Determine the (x, y) coordinate at the center of the cell enclosing the given text.  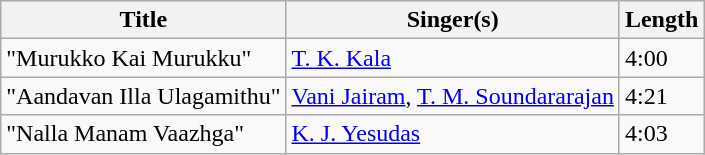
"Aandavan Illa Ulagamithu" (144, 96)
4:00 (661, 58)
K. J. Yesudas (452, 134)
"Nalla Manam Vaazhga" (144, 134)
4:03 (661, 134)
Length (661, 20)
Vani Jairam, T. M. Soundararajan (452, 96)
Singer(s) (452, 20)
"Murukko Kai Murukku" (144, 58)
T. K. Kala (452, 58)
Title (144, 20)
4:21 (661, 96)
